Return the [x, y] coordinate for the center point of the cell that contains the specified text.  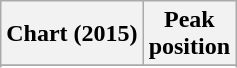
Chart (2015) [72, 34]
Peak position [189, 34]
